Scan for the cell matching the given text and deliver its (X, Y) coordinate at center. 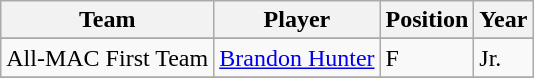
Brandon Hunter (297, 58)
Position (427, 20)
Team (108, 20)
F (427, 58)
Jr. (504, 58)
All-MAC First Team (108, 58)
Year (504, 20)
Player (297, 20)
